Capture the cell that displays the provided text and extract its [x, y] central coordinate. 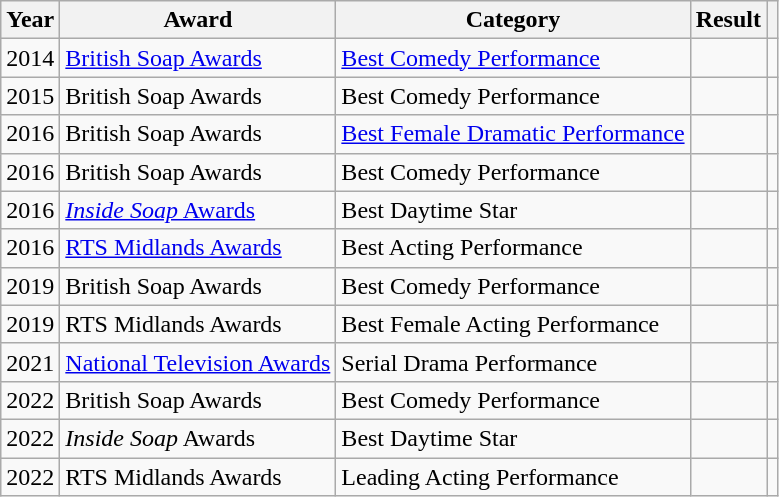
2014 [30, 58]
Year [30, 20]
2021 [30, 362]
National Television Awards [198, 362]
Serial Drama Performance [513, 362]
Award [198, 20]
Category [513, 20]
Best Female Dramatic Performance [513, 134]
Result [728, 20]
Best Female Acting Performance [513, 324]
2015 [30, 96]
Best Acting Performance [513, 248]
Leading Acting Performance [513, 477]
